For the text-containing cell, return its midpoint in (X, Y) coordinate format. 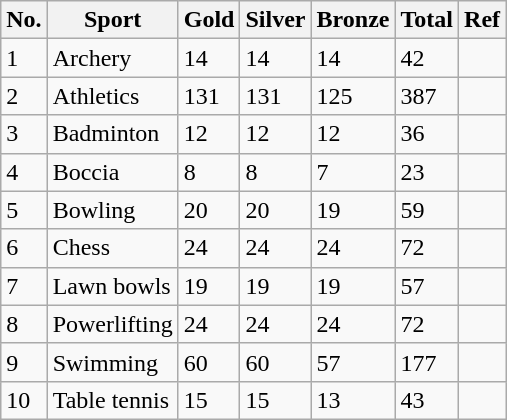
3 (24, 134)
6 (24, 248)
Table tennis (112, 400)
4 (24, 172)
Powerlifting (112, 324)
1 (24, 58)
No. (24, 20)
Swimming (112, 362)
Chess (112, 248)
Bronze (353, 20)
2 (24, 96)
13 (353, 400)
9 (24, 362)
Total (427, 20)
Bowling (112, 210)
Boccia (112, 172)
Lawn bowls (112, 286)
10 (24, 400)
Sport (112, 20)
5 (24, 210)
36 (427, 134)
Silver (276, 20)
Badminton (112, 134)
387 (427, 96)
59 (427, 210)
Ref (482, 20)
177 (427, 362)
Gold (209, 20)
23 (427, 172)
Archery (112, 58)
125 (353, 96)
43 (427, 400)
Athletics (112, 96)
42 (427, 58)
